Detect which cell encompasses the target text, then output its (X, Y) center coordinate. 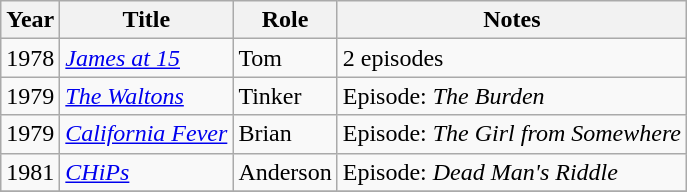
James at 15 (146, 58)
The Waltons (146, 96)
2 episodes (512, 58)
Tinker (285, 96)
1978 (30, 58)
1981 (30, 172)
Episode: The Burden (512, 96)
Year (30, 20)
Episode: The Girl from Somewhere (512, 134)
CHiPs (146, 172)
Episode: Dead Man's Riddle (512, 172)
Brian (285, 134)
Tom (285, 58)
Title (146, 20)
Anderson (285, 172)
Notes (512, 20)
California Fever (146, 134)
Role (285, 20)
